Return the [X, Y] coordinate for the center point of the cell that contains the specified text.  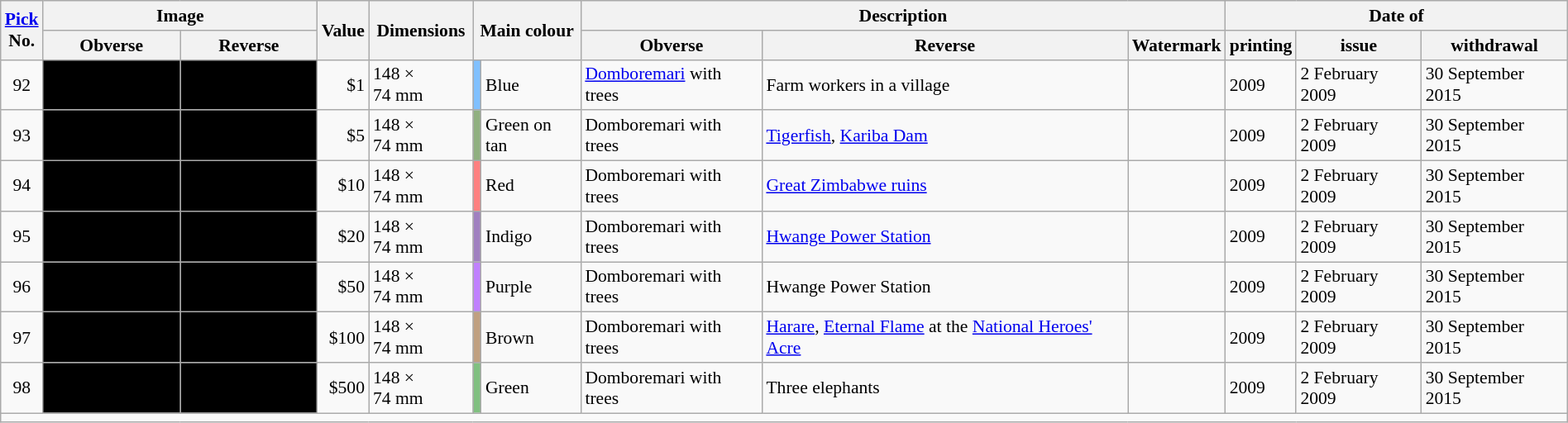
Main colour [527, 30]
withdrawal [1495, 45]
93 [22, 135]
$5 [343, 135]
$20 [343, 236]
Image [180, 16]
Watermark [1177, 45]
94 [22, 187]
95 [22, 236]
$100 [343, 337]
Green on tan [531, 135]
Great Zimbabwe ruins [944, 187]
printing [1261, 45]
Dimensions [421, 30]
$500 [343, 388]
$50 [343, 288]
96 [22, 288]
Tigerfish, Kariba Dam [944, 135]
92 [22, 84]
$1 [343, 84]
98 [22, 388]
Three elephants [944, 388]
97 [22, 337]
Farm workers in a village [944, 84]
Purple [531, 288]
Date of [1397, 16]
Description [903, 16]
Harare, Eternal Flame at the National Heroes' Acre [944, 337]
Brown [531, 337]
Value [343, 30]
PickNo. [22, 30]
Red [531, 187]
Blue [531, 84]
$10 [343, 187]
issue [1358, 45]
Indigo [531, 236]
Green [531, 388]
